Return the (X, Y) coordinate for the center point of the cell that contains the specified text.  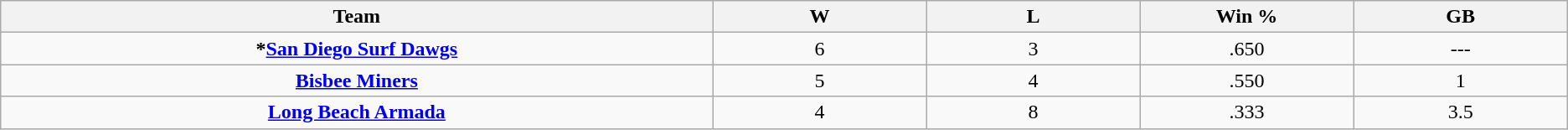
Win % (1246, 17)
L (1034, 17)
*San Diego Surf Dawgs (357, 49)
1 (1461, 81)
--- (1461, 49)
6 (819, 49)
GB (1461, 17)
.650 (1246, 49)
.333 (1246, 112)
3.5 (1461, 112)
W (819, 17)
3 (1034, 49)
5 (819, 81)
Team (357, 17)
Bisbee Miners (357, 81)
8 (1034, 112)
Long Beach Armada (357, 112)
.550 (1246, 81)
